Identify which cell holds the provided text, then report its [x, y] central coordinate. 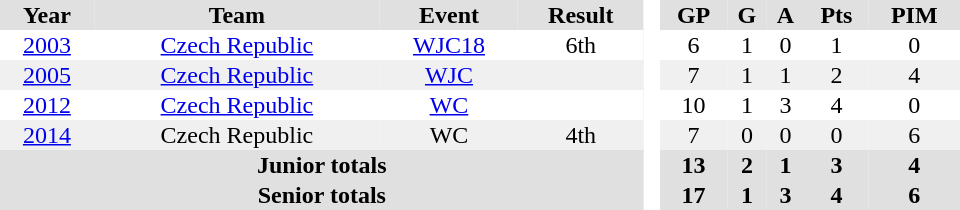
Year [47, 15]
Senior totals [322, 195]
WJC18 [449, 45]
G [747, 15]
Result [581, 15]
PIM [914, 15]
WJC [449, 75]
2014 [47, 135]
2005 [47, 75]
13 [694, 165]
17 [694, 195]
2003 [47, 45]
A [786, 15]
2012 [47, 105]
GP [694, 15]
6th [581, 45]
Junior totals [322, 165]
4th [581, 135]
10 [694, 105]
Event [449, 15]
Pts [836, 15]
Team [237, 15]
